From the cell containing the given text, extract its center point as [X, Y] coordinate. 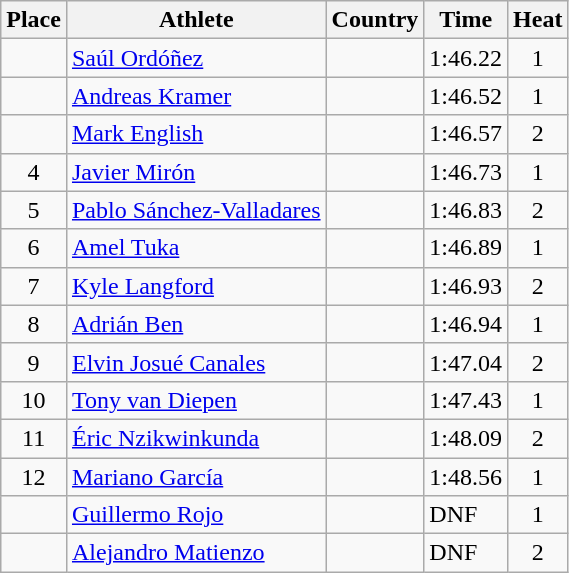
Guillermo Rojo [196, 515]
Amel Tuka [196, 248]
Mark English [196, 134]
5 [34, 210]
1:46.73 [466, 172]
11 [34, 438]
1:46.94 [466, 324]
Alejandro Matienzo [196, 553]
Heat [538, 20]
1:48.09 [466, 438]
Tony van Diepen [196, 400]
1:46.22 [466, 58]
4 [34, 172]
6 [34, 248]
7 [34, 286]
Javier Mirón [196, 172]
Adrián Ben [196, 324]
9 [34, 362]
8 [34, 324]
Time [466, 20]
Mariano García [196, 477]
Athlete [196, 20]
Elvin Josué Canales [196, 362]
1:46.83 [466, 210]
10 [34, 400]
1:47.43 [466, 400]
Place [34, 20]
1:47.04 [466, 362]
1:48.56 [466, 477]
1:46.57 [466, 134]
1:46.52 [466, 96]
Éric Nzikwinkunda [196, 438]
1:46.93 [466, 286]
Pablo Sánchez-Valladares [196, 210]
1:46.89 [466, 248]
Andreas Kramer [196, 96]
Saúl Ordóñez [196, 58]
12 [34, 477]
Kyle Langford [196, 286]
Country [375, 20]
